Return (x, y) of the center of cell containing provided text 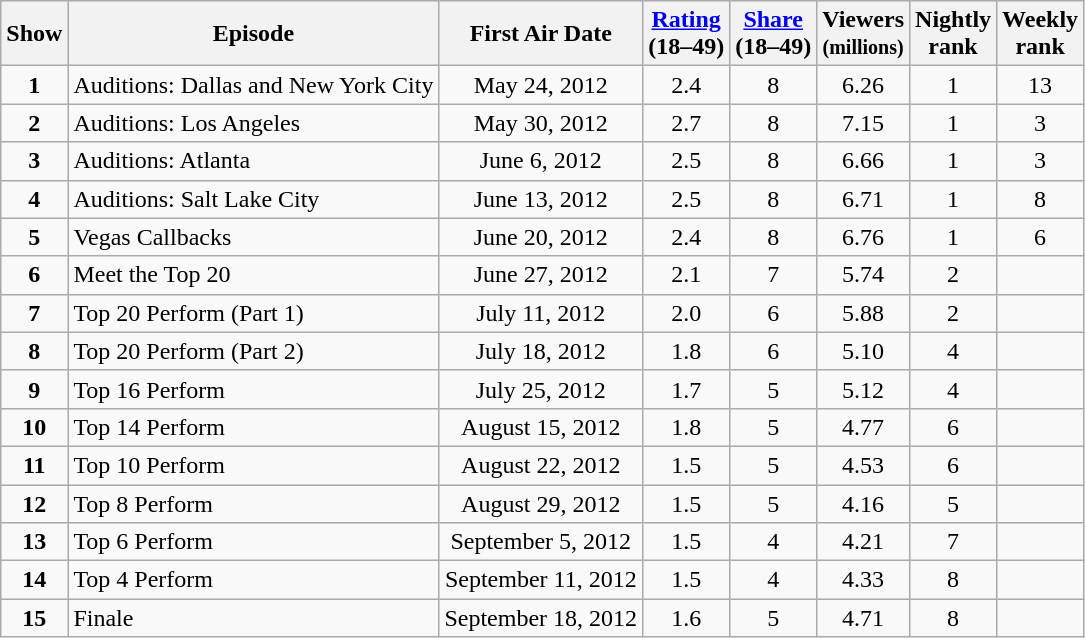
Top 8 Perform (254, 503)
July 25, 2012 (541, 389)
5.88 (864, 313)
2.7 (686, 123)
Show (34, 34)
10 (34, 427)
June 13, 2012 (541, 199)
September 18, 2012 (541, 618)
September 11, 2012 (541, 580)
4.77 (864, 427)
Top 16 Perform (254, 389)
Vegas Callbacks (254, 237)
Viewers(millions) (864, 34)
1.6 (686, 618)
July 11, 2012 (541, 313)
July 18, 2012 (541, 351)
Auditions: Atlanta (254, 161)
Top 20 Perform (Part 1) (254, 313)
May 30, 2012 (541, 123)
Auditions: Salt Lake City (254, 199)
September 5, 2012 (541, 542)
5.12 (864, 389)
12 (34, 503)
7.15 (864, 123)
Auditions: Dallas and New York City (254, 85)
Episode (254, 34)
5.74 (864, 275)
Rating(18–49) (686, 34)
6.66 (864, 161)
Auditions: Los Angeles (254, 123)
2.1 (686, 275)
4.33 (864, 580)
5.10 (864, 351)
June 6, 2012 (541, 161)
Finale (254, 618)
May 24, 2012 (541, 85)
Weeklyrank (1040, 34)
6.71 (864, 199)
Top 4 Perform (254, 580)
6.76 (864, 237)
Top 6 Perform (254, 542)
Top 20 Perform (Part 2) (254, 351)
Nightlyrank (954, 34)
August 15, 2012 (541, 427)
Share(18–49) (774, 34)
4.21 (864, 542)
4.71 (864, 618)
4.16 (864, 503)
Top 10 Perform (254, 465)
9 (34, 389)
1.7 (686, 389)
First Air Date (541, 34)
August 29, 2012 (541, 503)
Top 14 Perform (254, 427)
4.53 (864, 465)
14 (34, 580)
2.0 (686, 313)
15 (34, 618)
6.26 (864, 85)
August 22, 2012 (541, 465)
11 (34, 465)
June 27, 2012 (541, 275)
June 20, 2012 (541, 237)
Meet the Top 20 (254, 275)
